Scan for the cell matching the given text and deliver its [X, Y] coordinate at center. 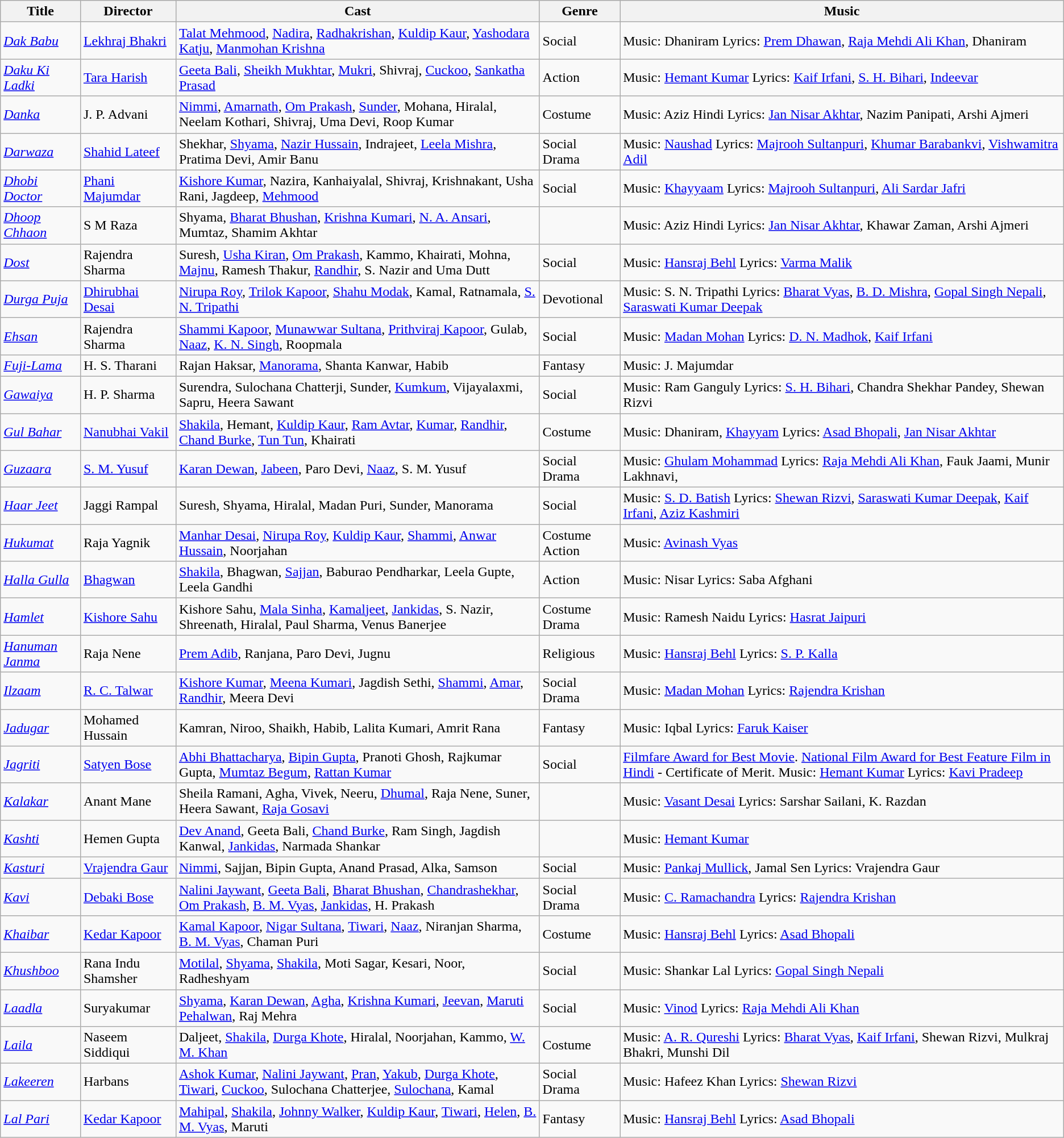
Shahid Lateef [128, 151]
Nirupa Roy, Trilok Kapoor, Shahu Modak, Kamal, Ratnamala, S. N. Tripathi [358, 299]
Khaibar [41, 934]
Shammi Kapoor, Munawwar Sultana, Prithviraj Kapoor, Gulab, Naaz, K. N. Singh, Roopmala [358, 336]
Kamran, Niroo, Shaikh, Habib, Lalita Kumari, Amrit Rana [358, 727]
Kalakar [41, 801]
Music: Aziz Hindi Lyrics: Jan Nisar Akhtar, Nazim Panipati, Arshi Ajmeri [842, 115]
Kishore Kumar, Meena Kumari, Jagdish Sethi, Shammi, Amar, Randhir, Meera Devi [358, 691]
Cast [358, 11]
Jadugar [41, 727]
Nimmi, Amarnath, Om Prakash, Sunder, Mohana, Hiralal, Neelam Kothari, Shivraj, Uma Devi, Roop Kumar [358, 115]
Music: S. D. Batish Lyrics: Shewan Rizvi, Saraswati Kumar Deepak, Kaif Irfani, Aziz Kashmiri [842, 506]
Laila [41, 1045]
Music: Hemant Kumar Lyrics: Kaif Irfani, S. H. Bihari, Indeevar [842, 77]
Harbans [128, 1082]
Nimmi, Sajjan, Bipin Gupta, Anand Prasad, Alka, Samson [358, 868]
Bhagwan [128, 580]
Costume Action [580, 543]
Religious [580, 653]
Ilzaam [41, 691]
Filmfare Award for Best Movie. National Film Award for Best Feature Film in Hindi - Certificate of Merit. Music: Hemant Kumar Lyrics: Kavi Pradeep [842, 765]
Gawaiya [41, 394]
Sheila Ramani, Agha, Vivek, Neeru, Dhumal, Raja Nene, Suner, Heera Sawant, Raja Gosavi [358, 801]
Music: Pankaj Mullick, Jamal Sen Lyrics: Vrajendra Gaur [842, 868]
Haar Jeet [41, 506]
Hemen Gupta [128, 839]
R. C. Talwar [128, 691]
Daljeet, Shakila, Durga Khote, Hiralal, Noorjahan, Kammo, W. M. Khan [358, 1045]
Jaggi Rampal [128, 506]
Nalini Jaywant, Geeta Bali, Bharat Bhushan, Chandrashekhar, Om Prakash, B. M. Vyas, Jankidas, H. Prakash [358, 897]
Music: Ramesh Naidu Lyrics: Hasrat Jaipuri [842, 617]
Music: C. Ramachandra Lyrics: Rajendra Krishan [842, 897]
Danka [41, 115]
Shyama, Karan Dewan, Agha, Krishna Kumari, Jeevan, Maruti Pehalwan, Raj Mehra [358, 1008]
Raja Yagnik [128, 543]
J. P. Advani [128, 115]
Director [128, 11]
Mahipal, Shakila, Johnny Walker, Kuldip Kaur, Tiwari, Helen, B. M. Vyas, Maruti [358, 1119]
Music: Madan Mohan Lyrics: Rajendra Krishan [842, 691]
Mohamed Hussain [128, 727]
Debaki Bose [128, 897]
Costume Drama [580, 617]
Kavi [41, 897]
Rajan Haksar, Manorama, Shanta Kanwar, Habib [358, 365]
Dost [41, 262]
Lal Pari [41, 1119]
Kishore Sahu, Mala Sinha, Kamaljeet, Jankidas, S. Nazir, Shreenath, Hiralal, Paul Sharma, Venus Banerjee [358, 617]
Dhirubhai Desai [128, 299]
Music: Hafeez Khan Lyrics: Shewan Rizvi [842, 1082]
Kishore Sahu [128, 617]
Dak Babu [41, 41]
Rana Indu Shamsher [128, 970]
Music: J. Majumdar [842, 365]
S M Raza [128, 225]
Shekhar, Shyama, Nazir Hussain, Indrajeet, Leela Mishra, Pratima Devi, Amir Banu [358, 151]
Shakila, Bhagwan, Sajjan, Baburao Pendharkar, Leela Gupte, Leela Gandhi [358, 580]
Surendra, Sulochana Chatterji, Sunder, Kumkum, Vijayalaxmi, Sapru, Heera Sawant [358, 394]
Music: Naushad Lyrics: Majrooh Sultanpuri, Khumar Barabankvi, Vishwamitra Adil [842, 151]
Lekhraj Bhakri [128, 41]
Shakila, Hemant, Kuldip Kaur, Ram Avtar, Kumar, Randhir, Chand Burke, Tun Tun, Khairati [358, 432]
Suryakumar [128, 1008]
Music: Shankar Lal Lyrics: Gopal Singh Nepali [842, 970]
Ashok Kumar, Nalini Jaywant, Pran, Yakub, Durga Khote, Tiwari, Cuckoo, Sulochana Chatterjee, Sulochana, Kamal [358, 1082]
Devotional [580, 299]
Anant Mane [128, 801]
Halla Gulla [41, 580]
Kamal Kapoor, Nigar Sultana, Tiwari, Naaz, Niranjan Sharma, B. M. Vyas, Chaman Puri [358, 934]
Suresh, Shyama, Hiralal, Madan Puri, Sunder, Manorama [358, 506]
Hanuman Janma [41, 653]
H. P. Sharma [128, 394]
Shyama, Bharat Bhushan, Krishna Kumari, N. A. Ansari, Mumtaz, Shamim Akhtar [358, 225]
Kishore Kumar, Nazira, Kanhaiyalal, Shivraj, Krishnakant, Usha Rani, Jagdeep, Mehmood [358, 189]
Hamlet [41, 617]
Music: Hansraj Behl Lyrics: Varma Malik [842, 262]
Vrajendra Gaur [128, 868]
Motilal, Shyama, Shakila, Moti Sagar, Kesari, Noor, Radheshyam [358, 970]
Ehsan [41, 336]
Dhobi Doctor [41, 189]
Phani Majumdar [128, 189]
Lakeeren [41, 1082]
Genre [580, 11]
Music: Iqbal Lyrics: Faruk Kaiser [842, 727]
Title [41, 11]
Khushboo [41, 970]
Music: Nisar Lyrics: Saba Afghani [842, 580]
Music: S. N. Tripathi Lyrics: Bharat Vyas, B. D. Mishra, Gopal Singh Nepali, Saraswati Kumar Deepak [842, 299]
Daku Ki Ladki [41, 77]
Music: Khayyaam Lyrics: Majrooh Sultanpuri, Ali Sardar Jafri [842, 189]
Music: Avinash Vyas [842, 543]
Talat Mehmood, Nadira, Radhakrishan, Kuldip Kaur, Yashodara Katju, Manmohan Krishna [358, 41]
S. M. Yusuf [128, 469]
Durga Puja [41, 299]
Kashti [41, 839]
Music: Ram Ganguly Lyrics: S. H. Bihari, Chandra Shekhar Pandey, Shewan Rizvi [842, 394]
Dev Anand, Geeta Bali, Chand Burke, Ram Singh, Jagdish Kanwal, Jankidas, Narmada Shankar [358, 839]
H. S. Tharani [128, 365]
Gul Bahar [41, 432]
Fuji-Lama [41, 365]
Tara Harish [128, 77]
Music: Ghulam Mohammad Lyrics: Raja Mehdi Ali Khan, Fauk Jaami, Munir Lakhnavi, [842, 469]
Nanubhai Vakil [128, 432]
Music: Madan Mohan Lyrics: D. N. Madhok, Kaif Irfani [842, 336]
Guzaara [41, 469]
Music: Vasant Desai Lyrics: Sarshar Sailani, K. Razdan [842, 801]
Manhar Desai, Nirupa Roy, Kuldip Kaur, Shammi, Anwar Hussain, Noorjahan [358, 543]
Suresh, Usha Kiran, Om Prakash, Kammo, Khairati, Mohna, Majnu, Ramesh Thakur, Randhir, S. Nazir and Uma Dutt [358, 262]
Music: Dhaniram, Khayyam Lyrics: Asad Bhopali, Jan Nisar Akhtar [842, 432]
Laadla [41, 1008]
Prem Adib, Ranjana, Paro Devi, Jugnu [358, 653]
Music [842, 11]
Karan Dewan, Jabeen, Paro Devi, Naaz, S. M. Yusuf [358, 469]
Abhi Bhattacharya, Bipin Gupta, Pranoti Ghosh, Rajkumar Gupta, Mumtaz Begum, Rattan Kumar [358, 765]
Jagriti [41, 765]
Music: A. R. Qureshi Lyrics: Bharat Vyas, Kaif Irfani, Shewan Rizvi, Mulkraj Bhakri, Munshi Dil [842, 1045]
Raja Nene [128, 653]
Music: Aziz Hindi Lyrics: Jan Nisar Akhtar, Khawar Zaman, Arshi Ajmeri [842, 225]
Music: Hemant Kumar [842, 839]
Geeta Bali, Sheikh Mukhtar, Mukri, Shivraj, Cuckoo, Sankatha Prasad [358, 77]
Music: Hansraj Behl Lyrics: S. P. Kalla [842, 653]
Satyen Bose [128, 765]
Naseem Siddiqui [128, 1045]
Music: Vinod Lyrics: Raja Mehdi Ali Khan [842, 1008]
Dhoop Chhaon [41, 225]
Darwaza [41, 151]
Kasturi [41, 868]
Hukumat [41, 543]
Music: Dhaniram Lyrics: Prem Dhawan, Raja Mehdi Ali Khan, Dhaniram [842, 41]
